Provide the (X, Y) coordinate of the cell's center where the given text is located.  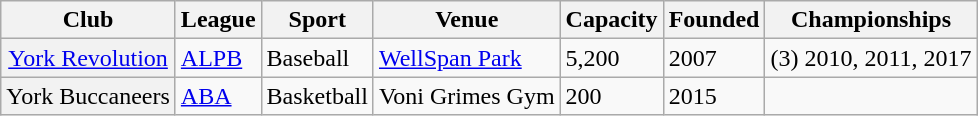
2007 (714, 58)
Club (88, 20)
(3) 2010, 2011, 2017 (871, 58)
Founded (714, 20)
York Revolution (88, 58)
ABA (218, 96)
200 (612, 96)
League (218, 20)
WellSpan Park (466, 58)
Voni Grimes Gym (466, 96)
Baseball (317, 58)
Capacity (612, 20)
York Buccaneers (88, 96)
5,200 (612, 58)
ALPB (218, 58)
Basketball (317, 96)
Championships (871, 20)
Venue (466, 20)
Sport (317, 20)
2015 (714, 96)
